Return [x, y] of the center of cell containing provided text 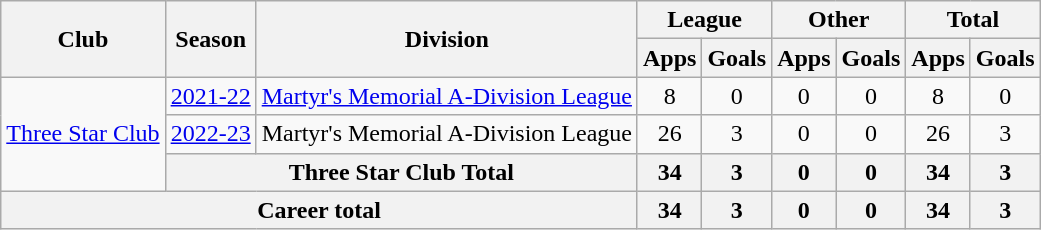
Club [83, 39]
Total [973, 20]
Other [839, 20]
Three Star Club [83, 134]
Division [446, 39]
Three Star Club Total [401, 172]
2022-23 [210, 134]
League [704, 20]
Career total [320, 210]
Season [210, 39]
2021-22 [210, 96]
